Return (x, y) of the center of cell containing provided text 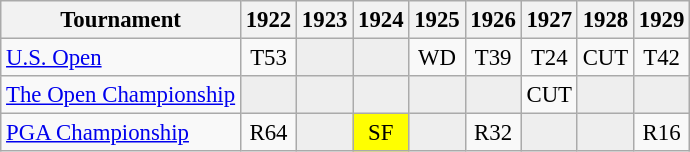
1928 (605, 20)
1924 (381, 20)
PGA Championship (121, 133)
The Open Championship (121, 95)
T39 (493, 58)
R16 (661, 133)
1927 (549, 20)
1922 (268, 20)
T53 (268, 58)
1929 (661, 20)
Tournament (121, 20)
U.S. Open (121, 58)
1926 (493, 20)
SF (381, 133)
T42 (661, 58)
1925 (437, 20)
1923 (325, 20)
T24 (549, 58)
R32 (493, 133)
WD (437, 58)
R64 (268, 133)
